Locate the cell with the specified text and output its (x, y) center coordinate. 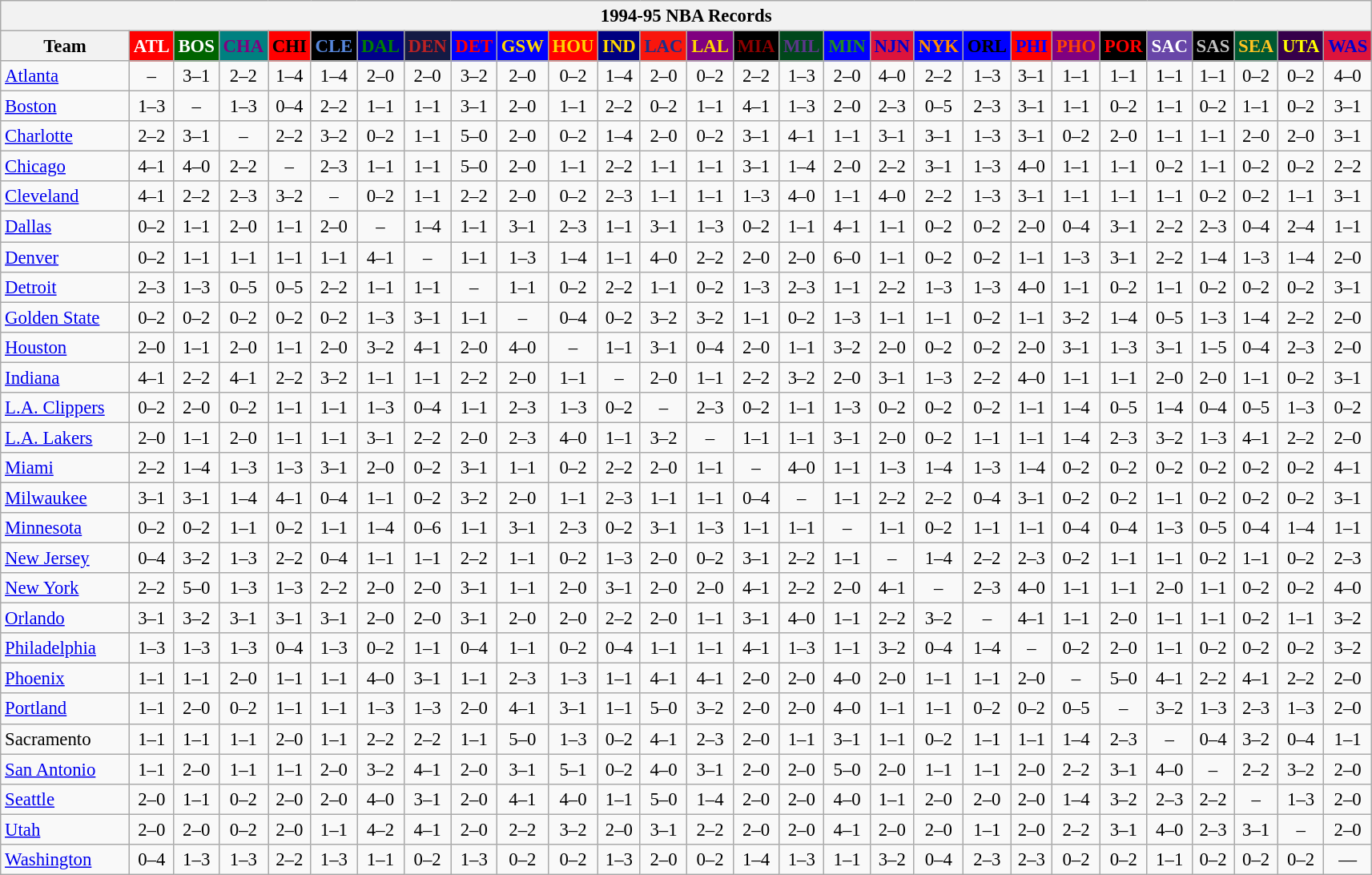
Phoenix (66, 679)
Minnesota (66, 528)
Boston (66, 107)
Denver (66, 257)
Golden State (66, 317)
ATL (151, 46)
L.A. Lakers (66, 437)
0–6 (428, 528)
GSW (522, 46)
Chicago (66, 167)
PHO (1076, 46)
Seattle (66, 799)
NJN (892, 46)
Milwaukee (66, 498)
UTA (1301, 46)
Sacramento (66, 739)
L.A. Clippers (66, 408)
MIL (802, 46)
5–1 (573, 769)
IND (619, 46)
SAS (1213, 46)
Charlotte (66, 136)
PHI (1032, 46)
CHA (243, 46)
— (1348, 860)
LAC (663, 46)
2–4 (1301, 227)
DET (474, 46)
1–5 (1213, 347)
Dallas (66, 227)
New York (66, 588)
SEA (1256, 46)
4–2 (381, 829)
BOS (196, 46)
POR (1123, 46)
1994-95 NBA Records (686, 16)
SAC (1169, 46)
Detroit (66, 287)
New Jersey (66, 558)
MIA (756, 46)
DEN (428, 46)
Atlanta (66, 76)
LAL (710, 46)
Portland (66, 709)
Utah (66, 829)
CHI (289, 46)
Washington (66, 860)
6–0 (847, 257)
Indiana (66, 377)
DAL (381, 46)
HOU (573, 46)
NYK (939, 46)
Miami (66, 468)
Houston (66, 347)
Orlando (66, 619)
Team (66, 46)
MIN (847, 46)
ORL (987, 46)
Cleveland (66, 196)
WAS (1348, 46)
Philadelphia (66, 648)
CLE (333, 46)
San Antonio (66, 769)
